Detect which cell encompasses the target text, then output its (x, y) center coordinate. 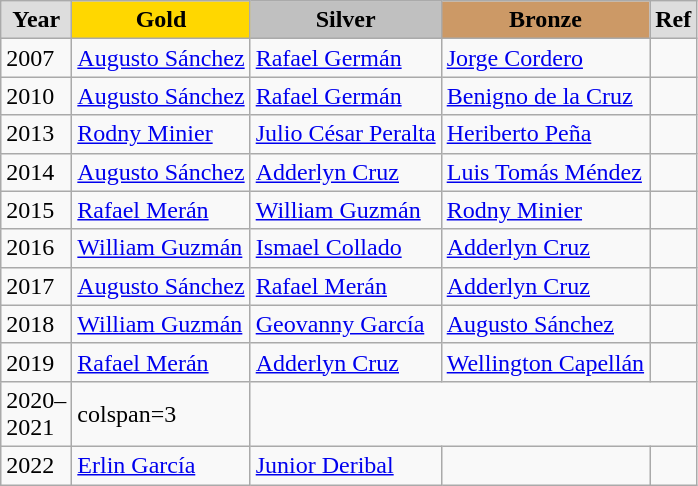
2022 (36, 465)
2019 (36, 362)
Bronze (545, 20)
2018 (36, 324)
2016 (36, 248)
Wellington Capellán (545, 362)
Gold (161, 20)
Luis Tomás Méndez (545, 172)
Year (36, 20)
2020–2021 (36, 414)
Jorge Cordero (545, 58)
Ismael Collado (346, 248)
Junior Deribal (346, 465)
2013 (36, 134)
2017 (36, 286)
Geovanny García (346, 324)
Julio César Peralta (346, 134)
Erlin García (161, 465)
2007 (36, 58)
Ref (674, 20)
colspan=3 (161, 414)
Heriberto Peña (545, 134)
2014 (36, 172)
2015 (36, 210)
Benigno de la Cruz (545, 96)
Silver (346, 20)
2010 (36, 96)
